Return [X, Y] of the center of cell containing provided text 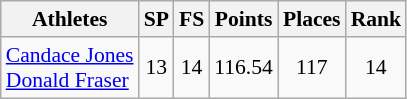
Points [244, 19]
Athletes [70, 19]
Candace JonesDonald Fraser [70, 68]
Places [312, 19]
117 [312, 68]
SP [156, 19]
FS [192, 19]
13 [156, 68]
116.54 [244, 68]
Rank [376, 19]
